Find where the given text appears and provide that cell's center as [x, y] coordinate. 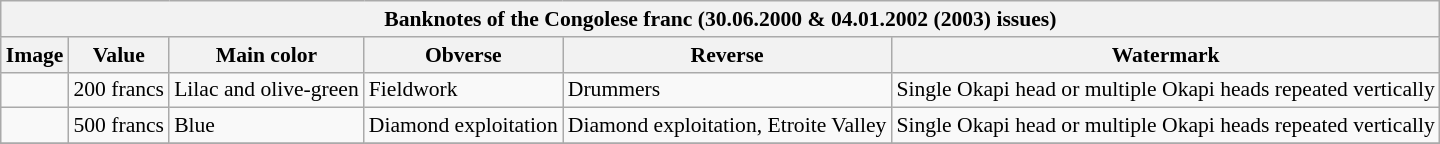
Value [118, 55]
Main color [266, 55]
Banknotes of the Congolese franc (30.06.2000 & 04.01.2002 (2003) issues) [720, 19]
Drummers [728, 90]
500 francs [118, 126]
Lilac and olive-green [266, 90]
Blue [266, 126]
Fieldwork [464, 90]
Obverse [464, 55]
Reverse [728, 55]
Watermark [1165, 55]
200 francs [118, 90]
Diamond exploitation [464, 126]
Image [35, 55]
Diamond exploitation, Etroite Valley [728, 126]
